Search for the cell housing the specified text and yield its (x, y) center coordinate. 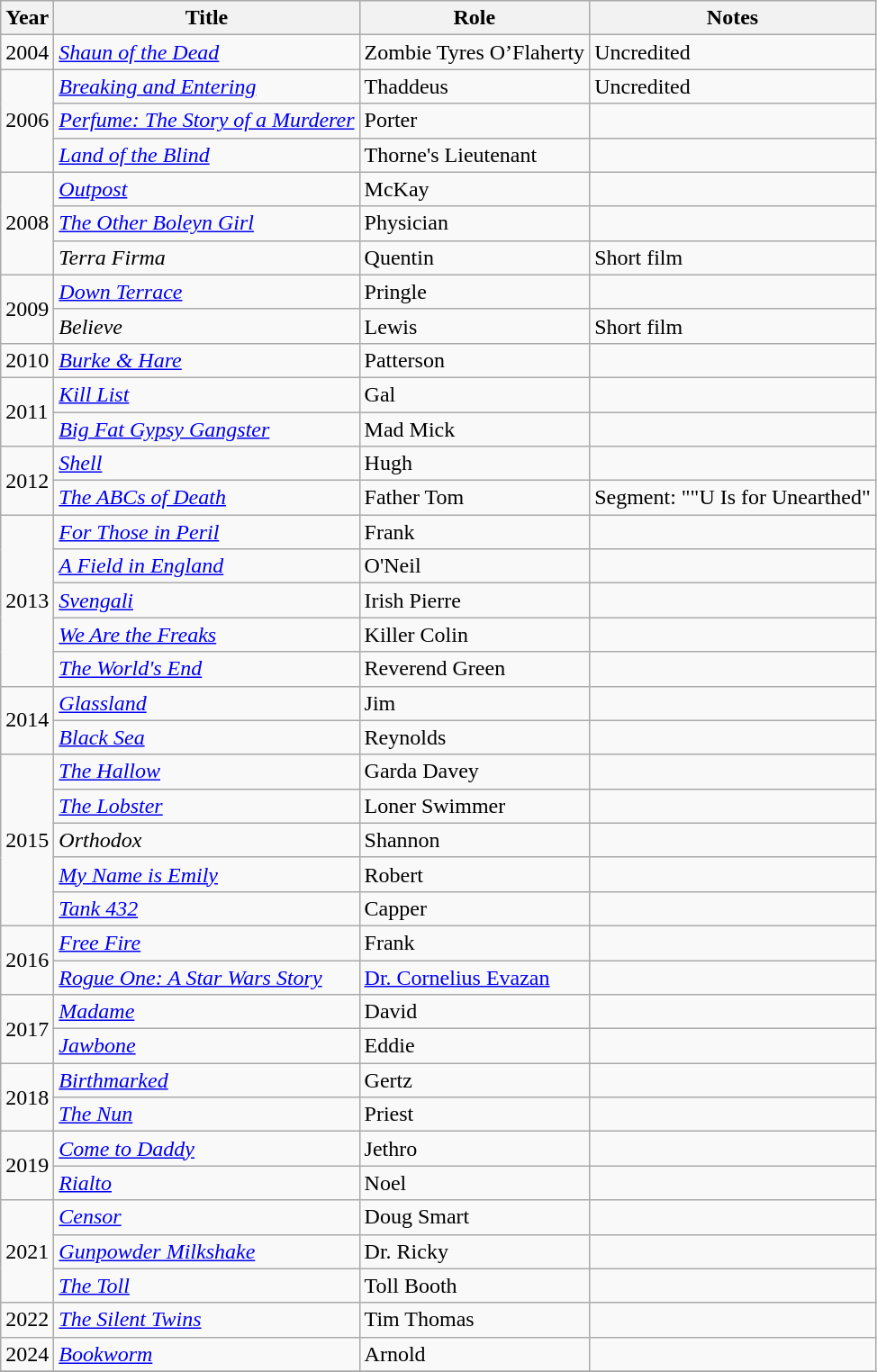
Perfume: The Story of a Murderer (207, 121)
Hugh (475, 464)
The World's End (207, 669)
2016 (27, 960)
Title (207, 18)
Doug Smart (475, 1217)
Bookworm (207, 1354)
Toll Booth (475, 1286)
Dr. Cornelius Evazan (475, 977)
Notes (733, 18)
Gal (475, 394)
O'Neil (475, 566)
Shannon (475, 840)
Quentin (475, 257)
Gunpowder Milkshake (207, 1251)
2017 (27, 1029)
Father Tom (475, 498)
2022 (27, 1320)
2018 (27, 1097)
2015 (27, 840)
Loner Swimmer (475, 806)
Killer Colin (475, 635)
2006 (27, 121)
The Hallow (207, 772)
Thorne's Lieutenant (475, 155)
Kill List (207, 394)
The ABCs of Death (207, 498)
Birthmarked (207, 1080)
2014 (27, 720)
The Silent Twins (207, 1320)
Gertz (475, 1080)
2024 (27, 1354)
Rogue One: A Star Wars Story (207, 977)
Reverend Green (475, 669)
For Those in Peril (207, 532)
We Are the Freaks (207, 635)
Black Sea (207, 737)
The Other Boleyn Girl (207, 223)
My Name is Emily (207, 874)
2013 (27, 600)
McKay (475, 189)
2008 (27, 223)
The Lobster (207, 806)
Capper (475, 908)
Noel (475, 1183)
Svengali (207, 600)
Robert (475, 874)
Irish Pierre (475, 600)
Physician (475, 223)
Arnold (475, 1354)
Jim (475, 703)
Reynolds (475, 737)
Thaddeus (475, 86)
Orthodox (207, 840)
Free Fire (207, 943)
Madame (207, 1012)
Land of the Blind (207, 155)
2019 (27, 1166)
Shell (207, 464)
Segment: ""U Is for Unearthed" (733, 498)
2012 (27, 481)
Shaun of the Dead (207, 52)
Pringle (475, 292)
2004 (27, 52)
Dr. Ricky (475, 1251)
Eddie (475, 1046)
David (475, 1012)
2009 (27, 309)
Porter (475, 121)
Tim Thomas (475, 1320)
Priest (475, 1115)
Role (475, 18)
Big Fat Gypsy Gangster (207, 429)
Outpost (207, 189)
2010 (27, 360)
Come to Daddy (207, 1149)
Tank 432 (207, 908)
The Toll (207, 1286)
2021 (27, 1251)
Rialto (207, 1183)
2011 (27, 411)
Jawbone (207, 1046)
Down Terrace (207, 292)
Glassland (207, 703)
Year (27, 18)
Zombie Tyres O’Flaherty (475, 52)
Jethro (475, 1149)
Terra Firma (207, 257)
The Nun (207, 1115)
Believe (207, 326)
Mad Mick (475, 429)
Garda Davey (475, 772)
Burke & Hare (207, 360)
Censor (207, 1217)
Lewis (475, 326)
A Field in England (207, 566)
Breaking and Entering (207, 86)
Patterson (475, 360)
